Identify which cell holds the provided text, then report its (X, Y) central coordinate. 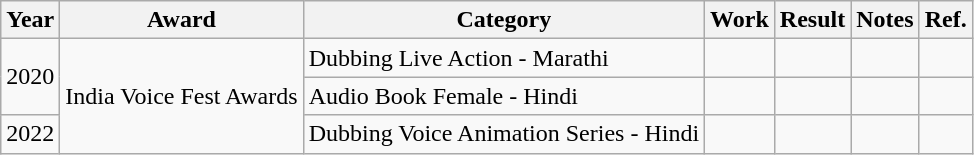
Audio Book Female - Hindi (504, 96)
Ref. (946, 20)
Year (30, 20)
Dubbing Live Action - Marathi (504, 58)
Award (182, 20)
Dubbing Voice Animation Series - Hindi (504, 134)
Notes (885, 20)
Category (504, 20)
2022 (30, 134)
2020 (30, 77)
Result (812, 20)
India Voice Fest Awards (182, 96)
Work (740, 20)
